Capture the cell that displays the provided text and extract its [X, Y] central coordinate. 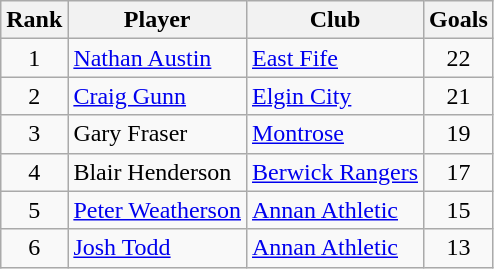
Goals [459, 20]
Rank [34, 20]
22 [459, 58]
Gary Fraser [158, 134]
13 [459, 248]
Montrose [334, 134]
Peter Weatherson [158, 210]
6 [34, 248]
1 [34, 58]
3 [34, 134]
Berwick Rangers [334, 172]
Player [158, 20]
Blair Henderson [158, 172]
17 [459, 172]
Club [334, 20]
2 [34, 96]
15 [459, 210]
Josh Todd [158, 248]
Nathan Austin [158, 58]
5 [34, 210]
Craig Gunn [158, 96]
4 [34, 172]
19 [459, 134]
Elgin City [334, 96]
21 [459, 96]
East Fife [334, 58]
